Detect which cell encompasses the target text, then output its (x, y) center coordinate. 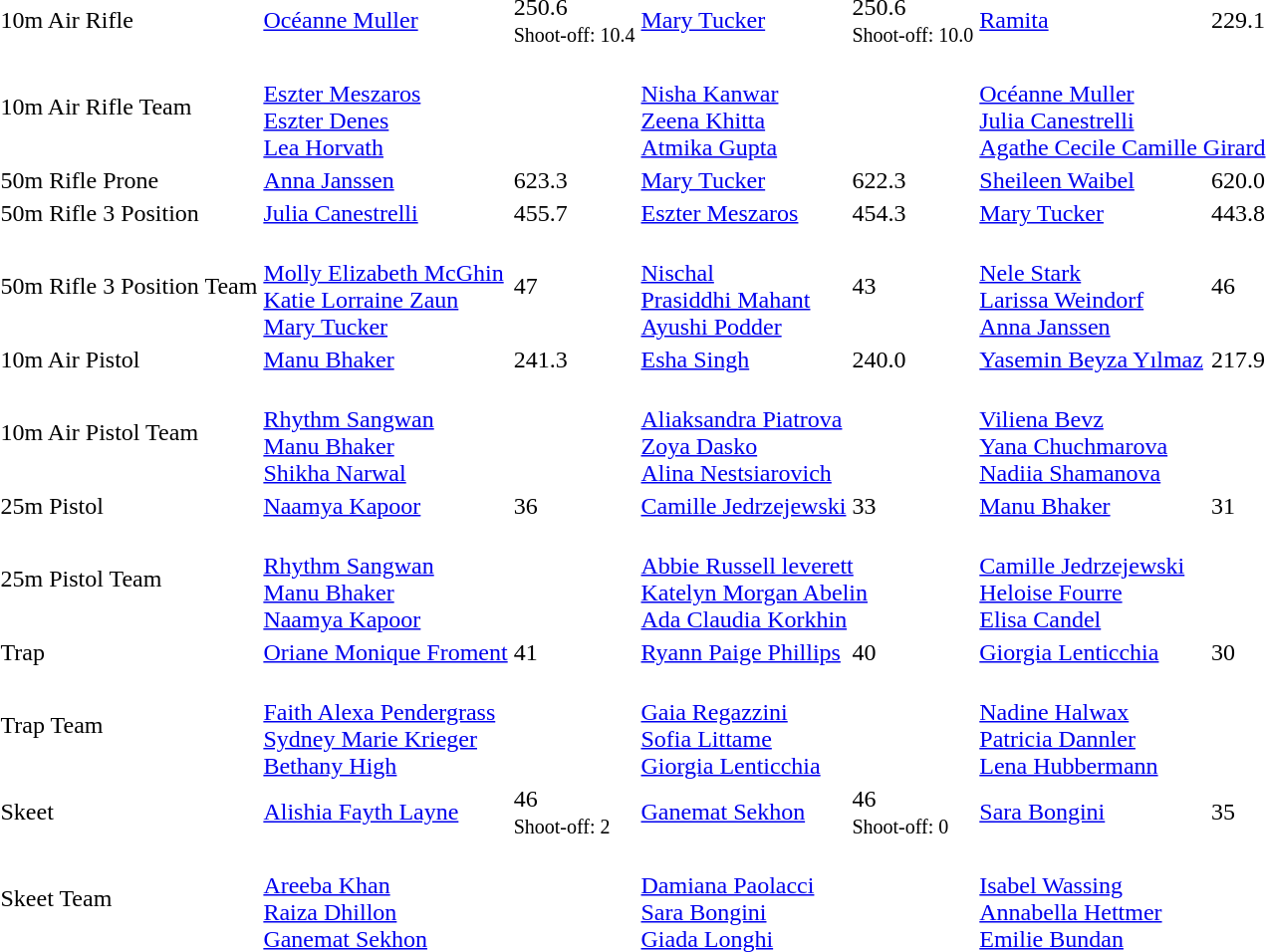
43 (912, 287)
Naamya Kapoor (385, 506)
Yasemin Beyza Yılmaz (1093, 359)
46Shoot-off: 0 (912, 813)
455.7 (574, 213)
40 (912, 652)
Camille Jedrzejewski (743, 506)
47 (574, 287)
Nisha KanwarZeena KhittaAtmika Gupta (807, 108)
623.3 (574, 180)
36 (574, 506)
Faith Alexa PendergrassSydney Marie KriegerBethany High (449, 725)
Rhythm SangwanManu BhakerNaamya Kapoor (449, 580)
Julia Canestrelli (385, 213)
Alishia Fayth Layne (385, 813)
Anna Janssen (385, 180)
Ganemat Sekhon (743, 813)
240.0 (912, 359)
Sheileen Waibel (1093, 180)
454.3 (912, 213)
Aliaksandra PiatrovaZoya DaskoAlina Nestsiarovich (807, 432)
241.3 (574, 359)
Eszter Meszaros (743, 213)
Rhythm SangwanManu BhakerShikha Narwal (449, 432)
Abbie Russell leverettKatelyn Morgan AbelinAda Claudia Korkhin (807, 580)
Nele StarkLarissa WeindorfAnna Janssen (1093, 287)
46Shoot-off: 2 (574, 813)
41 (574, 652)
Oriane Monique Froment (385, 652)
Gaia RegazziniSofia LittameGiorgia Lenticchia (807, 725)
Giorgia Lenticchia (1093, 652)
Esha Singh (743, 359)
33 (912, 506)
NischalPrasiddhi MahantAyushi Podder (743, 287)
Molly Elizabeth McGhinKatie Lorraine ZaunMary Tucker (385, 287)
622.3 (912, 180)
Eszter MeszarosEszter DenesLea Horvath (449, 108)
Sara Bongini (1093, 813)
Ryann Paige Phillips (743, 652)
